Locate the cell with the specified text and output its [X, Y] center coordinate. 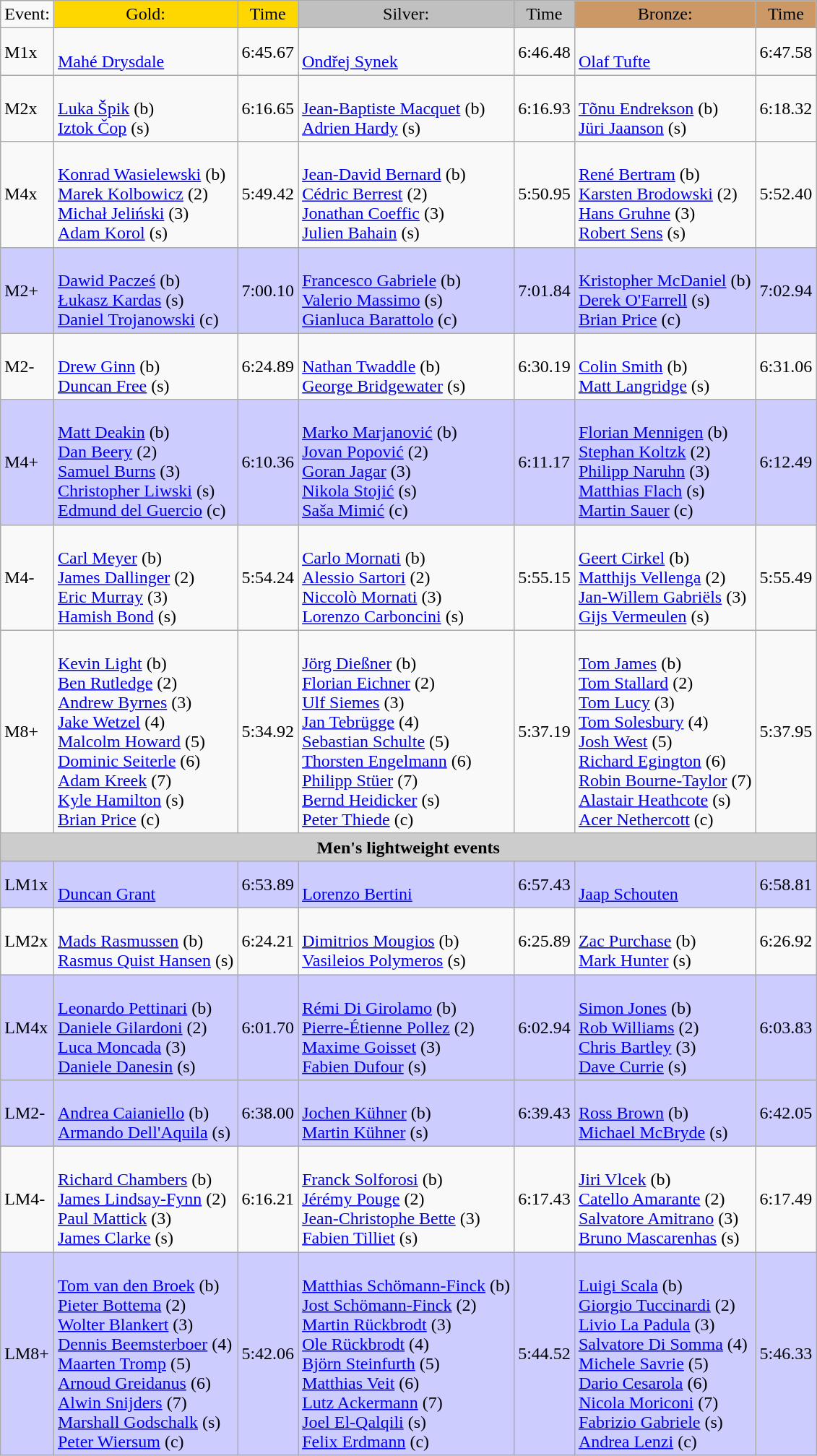
6:02.94 [545, 1027]
6:42.05 [786, 1113]
Dimitrios Mougios (b)Vasileios Polymeros (s) [406, 941]
6:25.89 [545, 941]
Silver: [406, 14]
6:18.32 [786, 108]
6:26.92 [786, 941]
6:12.49 [786, 462]
Jean-David Bernard (b)Cédric Berrest (2)Jonathan Coeffic (3)Julien Bahain (s) [406, 194]
Jaap Schouten [665, 884]
Rémi Di Girolamo (b)Pierre-Étienne Pollez (2)Maxime Goisset (3)Fabien Dufour (s) [406, 1027]
Jiri Vlcek (b)Catello Amarante (2)Salvatore Amitrano (3)Bruno Mascarenhas (s) [665, 1199]
M4+ [27, 462]
6:30.19 [545, 366]
5:37.19 [545, 731]
5:50.95 [545, 194]
7:01.84 [545, 290]
Ross Brown (b)Michael McBryde (s) [665, 1113]
6:16.21 [268, 1199]
5:52.40 [786, 194]
Kevin Light (b)Ben Rutledge (2)Andrew Byrnes (3)Jake Wetzel (4)Malcolm Howard (5)Dominic Seiterle (6)Adam Kreek (7)Kyle Hamilton (s)Brian Price (c) [145, 731]
Luka Špik (b)Iztok Čop (s) [145, 108]
5:55.15 [545, 577]
6:38.00 [268, 1113]
Olaf Tufte [665, 52]
6:57.43 [545, 884]
6:24.89 [268, 366]
LM1x [27, 884]
Andrea Caianiello (b)Armando Dell'Aquila (s) [145, 1113]
5:49.42 [268, 194]
5:37.95 [786, 731]
5:44.52 [545, 1354]
Konrad Wasielewski (b)Marek Kolbowicz (2)Michał Jeliński (3)Adam Korol (s) [145, 194]
LM2- [27, 1113]
6:16.93 [545, 108]
6:10.36 [268, 462]
Nathan Twaddle (b)George Bridgewater (s) [406, 366]
Event: [27, 14]
M4- [27, 577]
6:03.83 [786, 1027]
6:39.43 [545, 1113]
René Bertram (b)Karsten Brodowski (2)Hans Gruhne (3)Robert Sens (s) [665, 194]
M8+ [27, 731]
Richard Chambers (b)James Lindsay-Fynn (2)Paul Mattick (3)James Clarke (s) [145, 1199]
Simon Jones (b)Rob Williams (2)Chris Bartley (3)Dave Currie (s) [665, 1027]
6:24.21 [268, 941]
6:45.67 [268, 52]
6:01.70 [268, 1027]
Men's lightweight events [409, 847]
Francesco Gabriele (b)Valerio Massimo (s)Gianluca Barattolo (c) [406, 290]
Jochen Kühner (b)Martin Kühner (s) [406, 1113]
7:02.94 [786, 290]
Florian Mennigen (b)Stephan Koltzk (2)Philipp Naruhn (3)Matthias Flach (s)Martin Sauer (c) [665, 462]
Ondřej Synek [406, 52]
Kristopher McDaniel (b)Derek O'Farrell (s)Brian Price (c) [665, 290]
M4x [27, 194]
6:47.58 [786, 52]
5:34.92 [268, 731]
6:16.65 [268, 108]
Matt Deakin (b)Dan Beery (2)Samuel Burns (3)Christopher Liwski (s)Edmund del Guercio (c) [145, 462]
Carlo Mornati (b)Alessio Sartori (2)Niccolò Mornati (3)Lorenzo Carboncini (s) [406, 577]
LM4x [27, 1027]
M2- [27, 366]
6:58.81 [786, 884]
Mads Rasmussen (b)Rasmus Quist Hansen (s) [145, 941]
5:42.06 [268, 1354]
6:46.48 [545, 52]
M2+ [27, 290]
5:46.33 [786, 1354]
Gold: [145, 14]
Carl Meyer (b)James Dallinger (2)Eric Murray (3)Hamish Bond (s) [145, 577]
6:53.89 [268, 884]
Lorenzo Bertini [406, 884]
Leonardo Pettinari (b)Daniele Gilardoni (2)Luca Moncada (3)Daniele Danesin (s) [145, 1027]
Drew Ginn (b)Duncan Free (s) [145, 366]
5:55.49 [786, 577]
Jean-Baptiste Macquet (b)Adrien Hardy (s) [406, 108]
Duncan Grant [145, 884]
Dawid Pacześ (b)Łukasz Kardas (s)Daniel Trojanowski (c) [145, 290]
Zac Purchase (b)Mark Hunter (s) [665, 941]
M1x [27, 52]
Marko Marjanović (b)Jovan Popović (2)Goran Jagar (3)Nikola Stojić (s)Saša Mimić (c) [406, 462]
LM8+ [27, 1354]
6:11.17 [545, 462]
6:17.49 [786, 1199]
Geert Cirkel (b)Matthijs Vellenga (2)Jan-Willem Gabriëls (3)Gijs Vermeulen (s) [665, 577]
Colin Smith (b)Matt Langridge (s) [665, 366]
Mahé Drysdale [145, 52]
5:54.24 [268, 577]
6:31.06 [786, 366]
Franck Solforosi (b)Jérémy Pouge (2)Jean-Christophe Bette (3)Fabien Tilliet (s) [406, 1199]
6:17.43 [545, 1199]
LM4- [27, 1199]
Tõnu Endrekson (b)Jüri Jaanson (s) [665, 108]
M2x [27, 108]
LM2x [27, 941]
Bronze: [665, 14]
7:00.10 [268, 290]
